Identify which cell holds the provided text, then report its (X, Y) central coordinate. 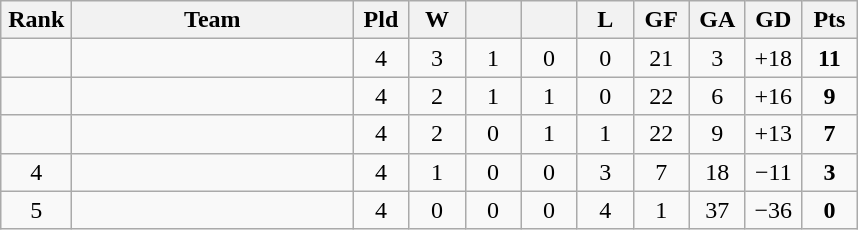
+18 (773, 58)
11 (829, 58)
21 (661, 58)
37 (717, 210)
+13 (773, 134)
6 (717, 96)
Rank (36, 20)
W (437, 20)
Team (212, 20)
GA (717, 20)
L (605, 20)
5 (36, 210)
Pts (829, 20)
GD (773, 20)
GF (661, 20)
Pld (381, 20)
−36 (773, 210)
18 (717, 172)
−11 (773, 172)
+16 (773, 96)
